Identify which cell holds the provided text, then report its [X, Y] central coordinate. 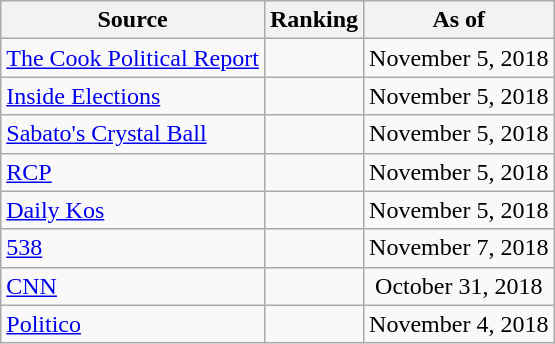
RCP [133, 172]
October 31, 2018 [459, 286]
Ranking [314, 20]
November 7, 2018 [459, 248]
538 [133, 248]
CNN [133, 286]
Inside Elections [133, 96]
As of [459, 20]
November 4, 2018 [459, 324]
Sabato's Crystal Ball [133, 134]
Politico [133, 324]
The Cook Political Report [133, 58]
Daily Kos [133, 210]
Source [133, 20]
